Scan for the cell matching the given text and deliver its [X, Y] coordinate at center. 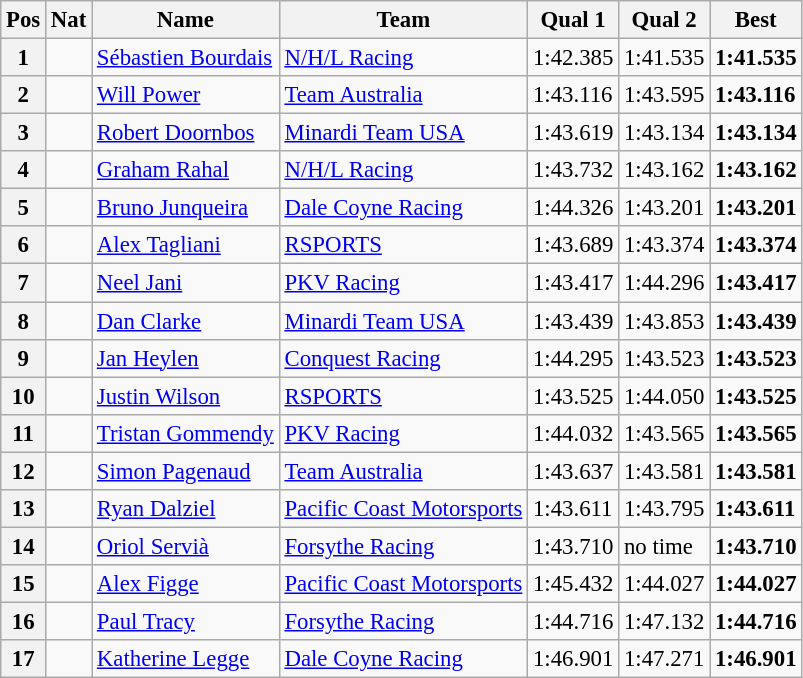
Will Power [186, 95]
5 [24, 208]
Graham Rahal [186, 170]
Alex Tagliani [186, 245]
16 [24, 621]
Oriol Servià [186, 546]
13 [24, 509]
10 [24, 396]
1:43.732 [574, 170]
1:43.595 [664, 95]
7 [24, 283]
Conquest Racing [404, 358]
1:44.326 [574, 208]
1:44.296 [664, 283]
Nat [69, 20]
8 [24, 321]
Bruno Junqueira [186, 208]
Jan Heylen [186, 358]
Simon Pagenaud [186, 471]
Katherine Legge [186, 659]
Sébastien Bourdais [186, 58]
1:43.637 [574, 471]
Robert Doornbos [186, 133]
1 [24, 58]
4 [24, 170]
Neel Jani [186, 283]
6 [24, 245]
11 [24, 433]
Alex Figge [186, 584]
1:44.295 [574, 358]
14 [24, 546]
Justin Wilson [186, 396]
Dan Clarke [186, 321]
1:47.132 [664, 621]
Pos [24, 20]
1:47.271 [664, 659]
Tristan Gommendy [186, 433]
1:44.032 [574, 433]
Ryan Dalziel [186, 509]
1:43.795 [664, 509]
1:43.689 [574, 245]
1:43.619 [574, 133]
1:42.385 [574, 58]
1:45.432 [574, 584]
9 [24, 358]
15 [24, 584]
1:43.853 [664, 321]
no time [664, 546]
Qual 2 [664, 20]
17 [24, 659]
3 [24, 133]
2 [24, 95]
12 [24, 471]
Qual 1 [574, 20]
1:44.050 [664, 396]
Best [756, 20]
Team [404, 20]
Paul Tracy [186, 621]
Name [186, 20]
